Detect which cell encompasses the target text, then output its (x, y) center coordinate. 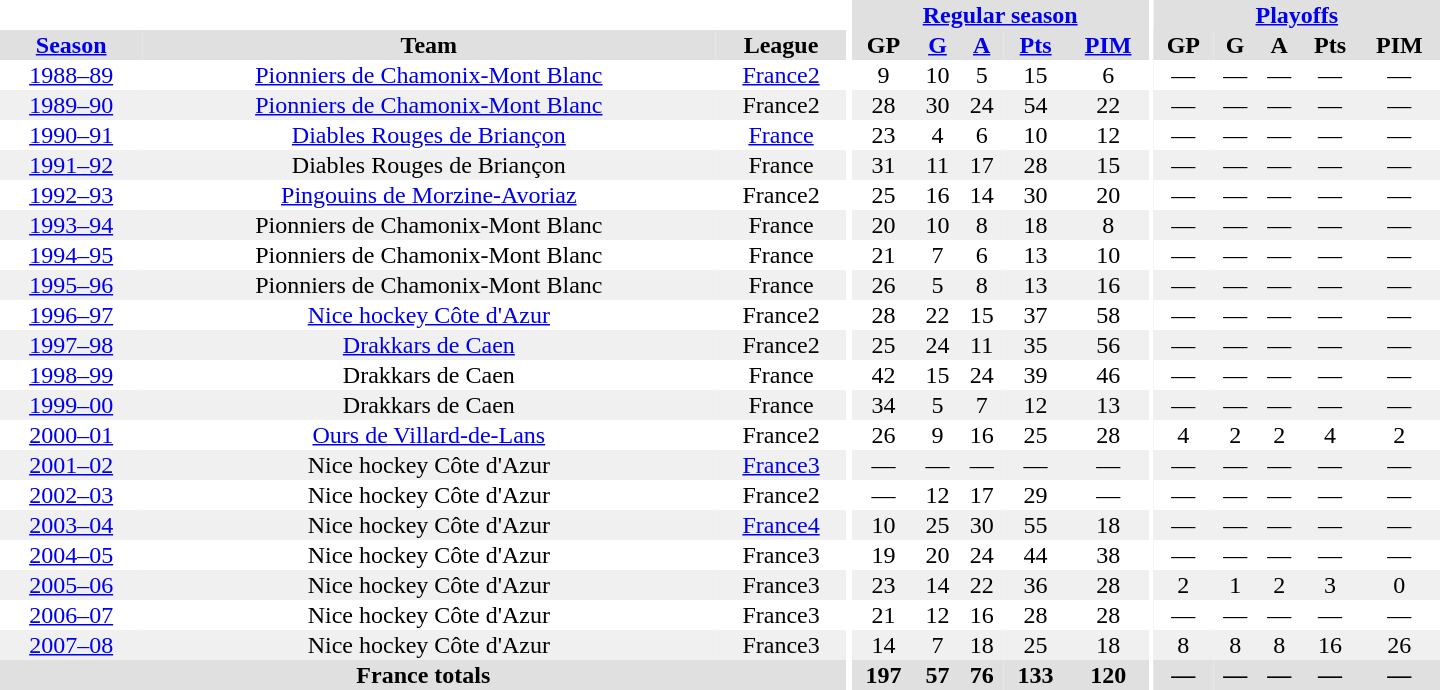
19 (884, 555)
1998–99 (71, 375)
2000–01 (71, 435)
1988–89 (71, 75)
1991–92 (71, 165)
37 (1036, 315)
2002–03 (71, 495)
1997–98 (71, 345)
1999–00 (71, 405)
38 (1108, 555)
2003–04 (71, 525)
34 (884, 405)
2004–05 (71, 555)
197 (884, 675)
44 (1036, 555)
39 (1036, 375)
55 (1036, 525)
Playoffs (1297, 15)
Team (428, 45)
1989–90 (71, 105)
France totals (424, 675)
1996–97 (71, 315)
2001–02 (71, 465)
1990–91 (71, 135)
1995–96 (71, 285)
Season (71, 45)
56 (1108, 345)
36 (1036, 585)
Ours de Villard-de-Lans (428, 435)
2005–06 (71, 585)
31 (884, 165)
76 (982, 675)
France4 (780, 525)
120 (1108, 675)
1992–93 (71, 195)
Regular season (1000, 15)
1994–95 (71, 255)
54 (1036, 105)
42 (884, 375)
58 (1108, 315)
3 (1330, 585)
League (780, 45)
133 (1036, 675)
35 (1036, 345)
0 (1400, 585)
1 (1235, 585)
1993–94 (71, 225)
Pingouins de Morzine-Avoriaz (428, 195)
46 (1108, 375)
2006–07 (71, 615)
57 (937, 675)
29 (1036, 495)
2007–08 (71, 645)
